Determine the [x, y] coordinate at the center of the cell enclosing the given text.  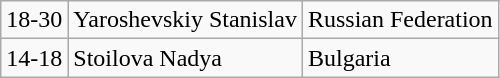
Russian Federation [400, 20]
Stoilova Nadya [186, 58]
14-18 [34, 58]
Yaroshevskiy Stanislav [186, 20]
Bulgaria [400, 58]
18-30 [34, 20]
